Extract the (x, y) coordinate from the center of the cell holding the provided text.  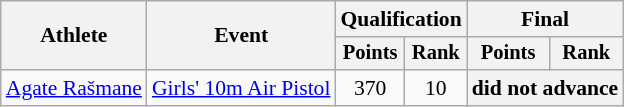
Qualification (400, 19)
Girls' 10m Air Pistol (242, 88)
Final (545, 19)
370 (370, 88)
Athlete (74, 36)
10 (436, 88)
did not advance (545, 88)
Agate Rašmane (74, 88)
Event (242, 36)
